Locate the cell with the specified text and output its [X, Y] center coordinate. 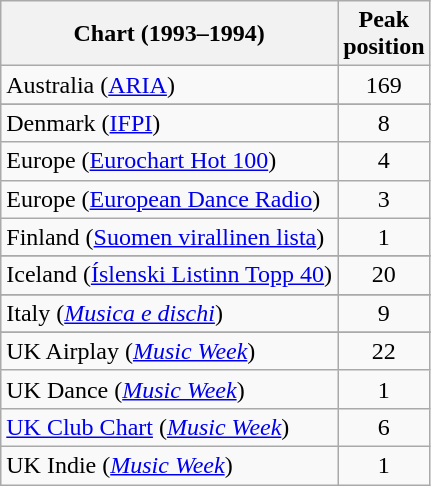
Denmark (IFPI) [170, 123]
UK Indie (Music Week) [170, 465]
Europe (Eurochart Hot 100) [170, 161]
169 [384, 85]
Chart (1993–1994) [170, 34]
6 [384, 427]
20 [384, 275]
9 [384, 313]
4 [384, 161]
22 [384, 351]
Iceland (Íslenski Listinn Topp 40) [170, 275]
Italy (Musica e dischi) [170, 313]
Australia (ARIA) [170, 85]
8 [384, 123]
UK Club Chart (Music Week) [170, 427]
Peakposition [384, 34]
UK Dance (Music Week) [170, 389]
3 [384, 199]
Finland (Suomen virallinen lista) [170, 237]
UK Airplay (Music Week) [170, 351]
Europe (European Dance Radio) [170, 199]
